Detect which cell encompasses the target text, then output its (X, Y) center coordinate. 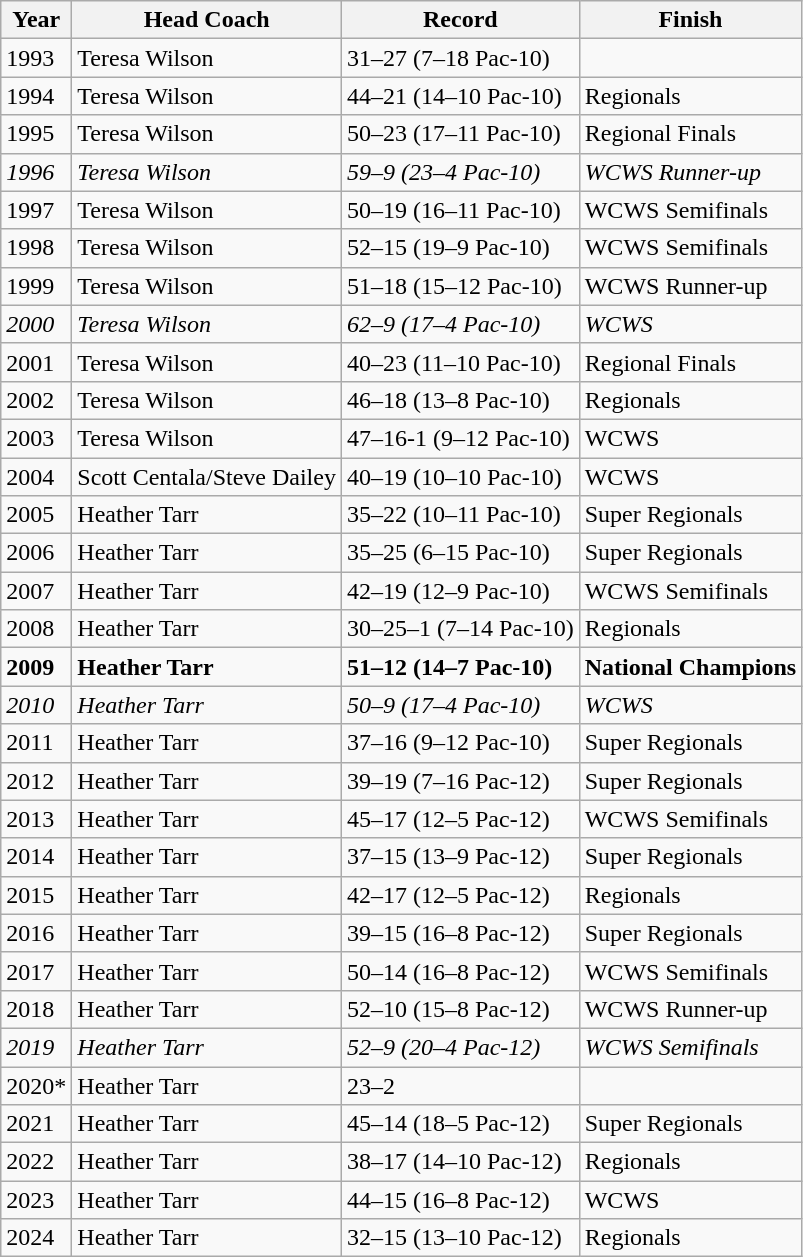
2013 (36, 819)
52–15 (19–9 Pac-10) (460, 248)
52–10 (15–8 Pac-12) (460, 1009)
52–9 (20–4 Pac-12) (460, 1047)
40–19 (10–10 Pac-10) (460, 477)
2022 (36, 1162)
Head Coach (207, 20)
30–25–1 (7–14 Pac-10) (460, 629)
2015 (36, 895)
39–19 (7–16 Pac-12) (460, 781)
47–16-1 (9–12 Pac-10) (460, 438)
31–27 (7–18 Pac-10) (460, 58)
51–12 (14–7 Pac-10) (460, 667)
Record (460, 20)
1993 (36, 58)
Year (36, 20)
2024 (36, 1238)
Finish (690, 20)
42–17 (12–5 Pac-12) (460, 895)
44–21 (14–10 Pac-10) (460, 96)
2021 (36, 1124)
23–2 (460, 1085)
37–16 (9–12 Pac-10) (460, 743)
1995 (36, 134)
38–17 (14–10 Pac-12) (460, 1162)
44–15 (16–8 Pac-12) (460, 1200)
50–19 (16–11 Pac-10) (460, 210)
2017 (36, 971)
Scott Centala/Steve Dailey (207, 477)
50–14 (16–8 Pac-12) (460, 971)
2006 (36, 553)
35–25 (6–15 Pac-10) (460, 553)
2012 (36, 781)
32–15 (13–10 Pac-12) (460, 1238)
2004 (36, 477)
2002 (36, 400)
45–17 (12–5 Pac-12) (460, 819)
59–9 (23–4 Pac-10) (460, 172)
40–23 (11–10 Pac-10) (460, 362)
2000 (36, 324)
50–9 (17–4 Pac-10) (460, 705)
1994 (36, 96)
2005 (36, 515)
42–19 (12–9 Pac-10) (460, 591)
2023 (36, 1200)
46–18 (13–8 Pac-10) (460, 400)
2014 (36, 857)
National Champions (690, 667)
2018 (36, 1009)
2010 (36, 705)
1999 (36, 286)
2016 (36, 933)
51–18 (15–12 Pac-10) (460, 286)
1997 (36, 210)
37–15 (13–9 Pac-12) (460, 857)
1998 (36, 248)
2020* (36, 1085)
62–9 (17–4 Pac-10) (460, 324)
2008 (36, 629)
39–15 (16–8 Pac-12) (460, 933)
2019 (36, 1047)
2007 (36, 591)
1996 (36, 172)
45–14 (18–5 Pac-12) (460, 1124)
50–23 (17–11 Pac-10) (460, 134)
2011 (36, 743)
2003 (36, 438)
2001 (36, 362)
35–22 (10–11 Pac-10) (460, 515)
2009 (36, 667)
